Identify which cell holds the provided text, then report its [X, Y] central coordinate. 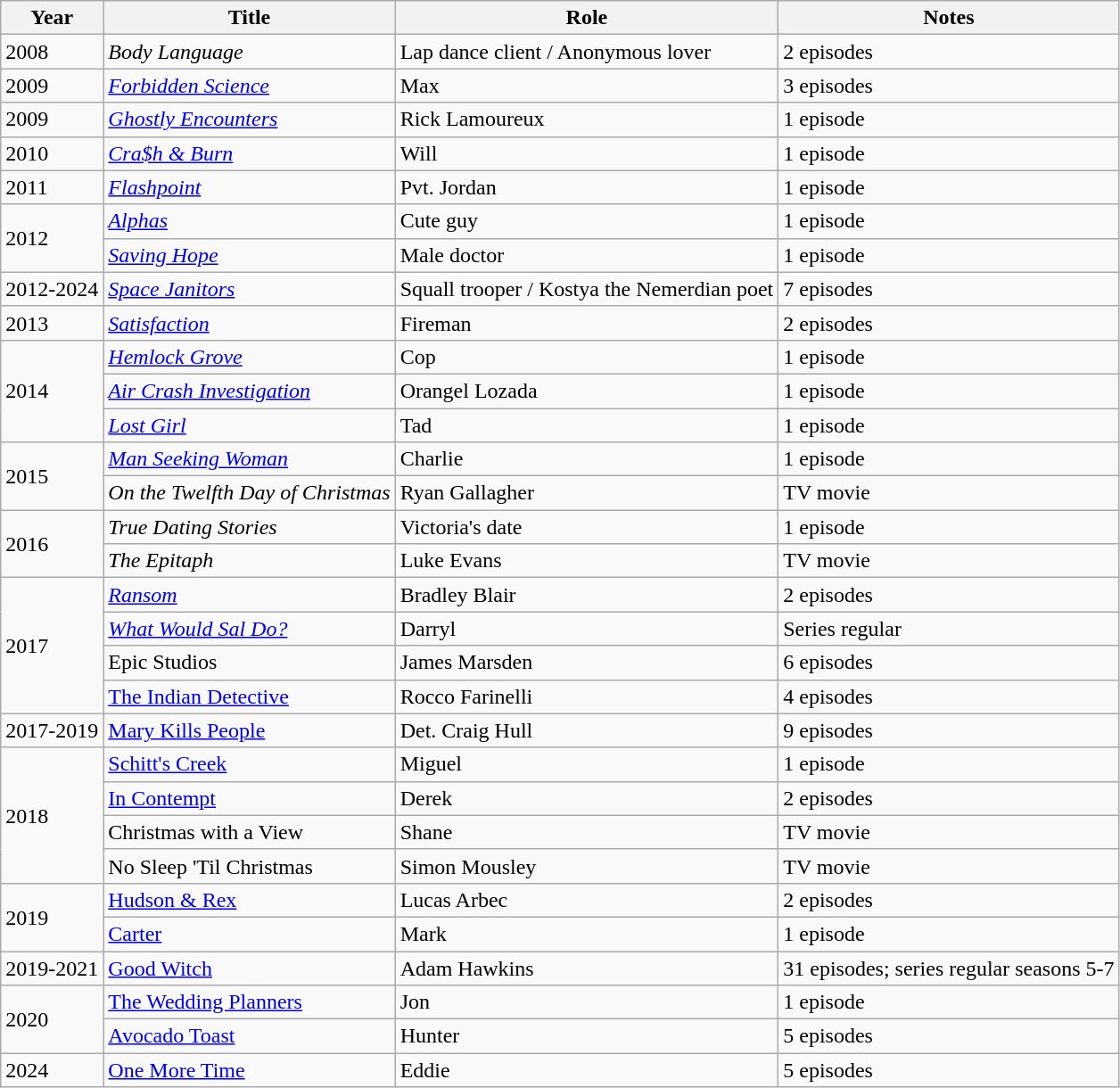
Good Witch [250, 968]
Role [587, 18]
Pvt. Jordan [587, 187]
Luke Evans [587, 561]
Lost Girl [250, 425]
Ryan Gallagher [587, 493]
Shane [587, 832]
Ghostly Encounters [250, 120]
Carter [250, 934]
The Wedding Planners [250, 1002]
Flashpoint [250, 187]
Rocco Farinelli [587, 696]
Notes [949, 18]
Epic Studios [250, 663]
2008 [52, 52]
2017-2019 [52, 730]
The Indian Detective [250, 696]
Max [587, 86]
Adam Hawkins [587, 968]
2015 [52, 476]
The Epitaph [250, 561]
Will [587, 153]
2024 [52, 1070]
Eddie [587, 1070]
Lucas Arbec [587, 900]
No Sleep 'Til Christmas [250, 866]
Christmas with a View [250, 832]
Man Seeking Woman [250, 459]
Saving Hope [250, 255]
James Marsden [587, 663]
Bradley Blair [587, 595]
2016 [52, 544]
Miguel [587, 764]
Charlie [587, 459]
Hunter [587, 1036]
Rick Lamoureux [587, 120]
What Would Sal Do? [250, 629]
Cra$h & Burn [250, 153]
Air Crash Investigation [250, 391]
Orangel Lozada [587, 391]
Space Janitors [250, 289]
Hudson & Rex [250, 900]
Det. Craig Hull [587, 730]
Simon Mousley [587, 866]
Series regular [949, 629]
In Contempt [250, 798]
Fireman [587, 323]
2011 [52, 187]
2017 [52, 646]
6 episodes [949, 663]
Tad [587, 425]
Mark [587, 934]
2012 [52, 238]
Cute guy [587, 221]
2012-2024 [52, 289]
4 episodes [949, 696]
2019-2021 [52, 968]
3 episodes [949, 86]
Male doctor [587, 255]
2020 [52, 1019]
One More Time [250, 1070]
True Dating Stories [250, 527]
9 episodes [949, 730]
Ransom [250, 595]
On the Twelfth Day of Christmas [250, 493]
2019 [52, 917]
Lap dance client / Anonymous lover [587, 52]
Squall trooper / Kostya the Nemerdian poet [587, 289]
Jon [587, 1002]
Derek [587, 798]
Mary Kills People [250, 730]
Victoria's date [587, 527]
Hemlock Grove [250, 357]
2010 [52, 153]
Schitt's Creek [250, 764]
2018 [52, 815]
Forbidden Science [250, 86]
Avocado Toast [250, 1036]
2014 [52, 391]
Alphas [250, 221]
2013 [52, 323]
Year [52, 18]
Cop [587, 357]
Body Language [250, 52]
7 episodes [949, 289]
Satisfaction [250, 323]
Title [250, 18]
31 episodes; series regular seasons 5-7 [949, 968]
Darryl [587, 629]
